For the text-containing cell, return its midpoint in [X, Y] coordinate format. 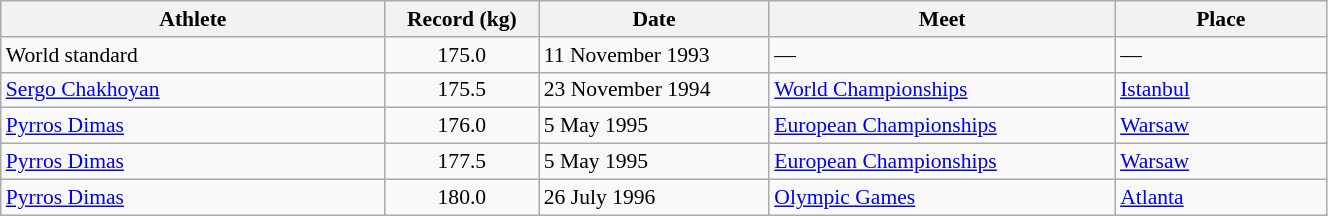
175.5 [462, 90]
175.0 [462, 55]
Atlanta [1220, 197]
Place [1220, 19]
Date [654, 19]
Istanbul [1220, 90]
Record (kg) [462, 19]
Sergo Chakhoyan [193, 90]
177.5 [462, 162]
Athlete [193, 19]
176.0 [462, 126]
World standard [193, 55]
26 July 1996 [654, 197]
Meet [942, 19]
Olympic Games [942, 197]
World Championships [942, 90]
11 November 1993 [654, 55]
180.0 [462, 197]
23 November 1994 [654, 90]
